For the text-containing cell, return its midpoint in (X, Y) coordinate format. 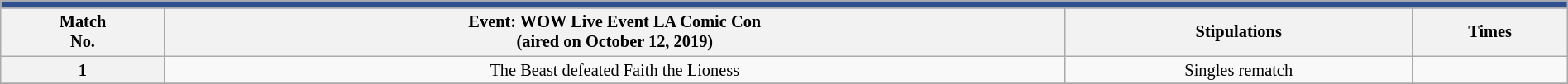
The Beast defeated Faith the Lioness (614, 70)
Match No. (83, 32)
Stipulations (1239, 32)
Times (1490, 32)
1 (83, 70)
Event: WOW Live Event LA Comic Con(aired on October 12, 2019) (614, 32)
Singles rematch (1239, 70)
